Identify which cell holds the provided text, then report its [x, y] central coordinate. 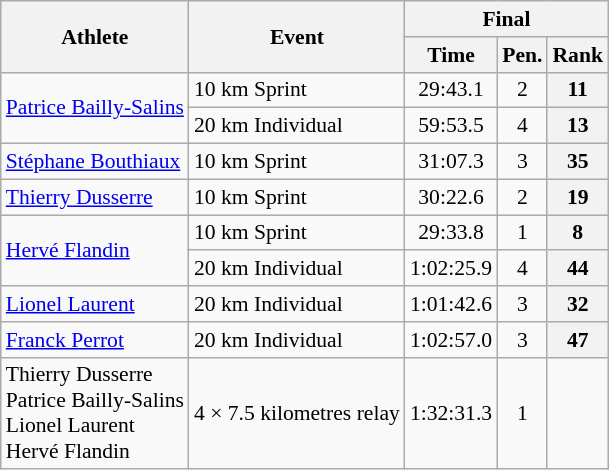
1:02:57.0 [451, 340]
Hervé Flandin [95, 250]
1:01:42.6 [451, 304]
1:02:25.9 [451, 269]
Lionel Laurent [95, 304]
13 [578, 126]
32 [578, 304]
Final [506, 19]
Rank [578, 55]
30:22.6 [451, 197]
35 [578, 162]
59:53.5 [451, 126]
Athlete [95, 36]
31:07.3 [451, 162]
44 [578, 269]
29:43.1 [451, 90]
Event [297, 36]
8 [578, 233]
1:32:31.3 [451, 413]
29:33.8 [451, 233]
Pen. [522, 55]
Time [451, 55]
Thierry Dusserre [95, 197]
19 [578, 197]
11 [578, 90]
4 × 7.5 kilometres relay [297, 413]
47 [578, 340]
Thierry DusserrePatrice Bailly-SalinsLionel LaurentHervé Flandin [95, 413]
Stéphane Bouthiaux [95, 162]
Patrice Bailly-Salins [95, 108]
Franck Perrot [95, 340]
